Detect which cell encompasses the target text, then output its (x, y) center coordinate. 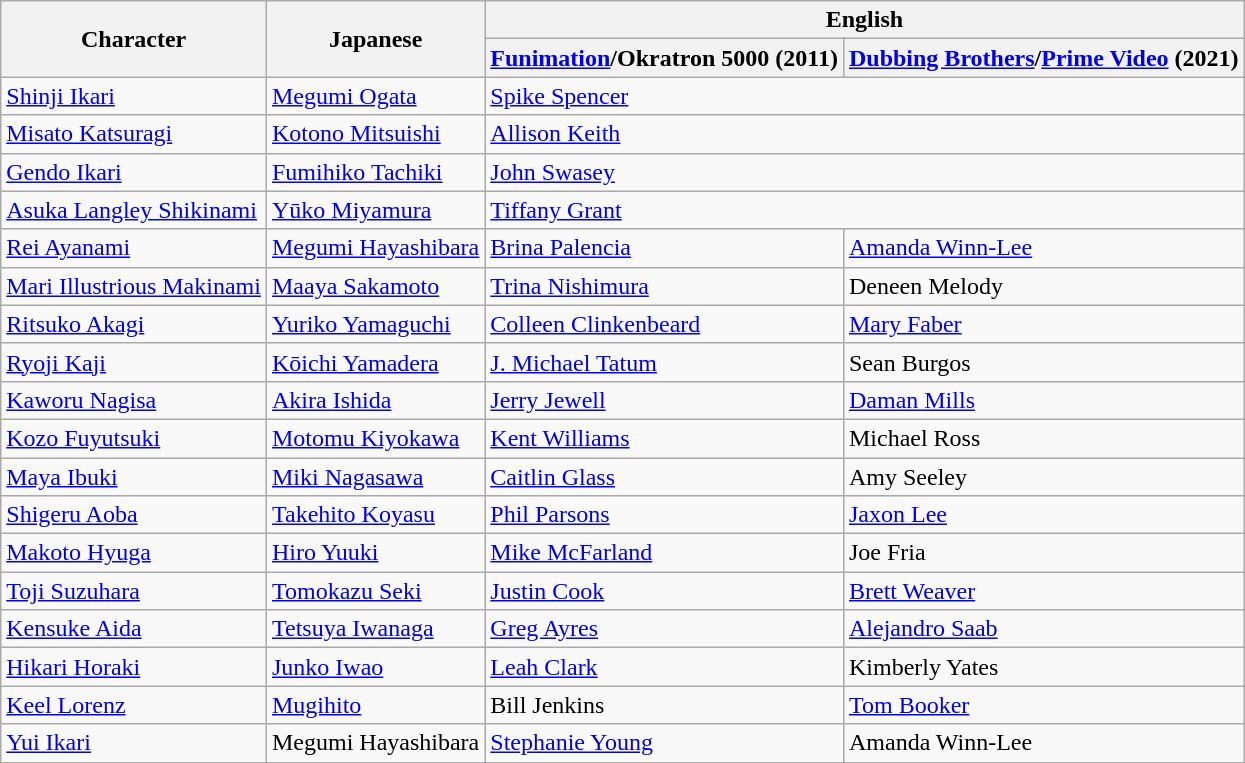
Yūko Miyamura (375, 210)
Jerry Jewell (664, 400)
Hiro Yuuki (375, 553)
Ryoji Kaji (134, 362)
Kozo Fuyutsuki (134, 438)
Kōichi Yamadera (375, 362)
English (864, 20)
Akira Ishida (375, 400)
Asuka Langley Shikinami (134, 210)
Mari Illustrious Makinami (134, 286)
Hikari Horaki (134, 667)
John Swasey (864, 172)
Phil Parsons (664, 515)
Daman Mills (1044, 400)
Leah Clark (664, 667)
Joe Fria (1044, 553)
Allison Keith (864, 134)
Junko Iwao (375, 667)
Ritsuko Akagi (134, 324)
Shigeru Aoba (134, 515)
Tomokazu Seki (375, 591)
Stephanie Young (664, 743)
Dubbing Brothers/Prime Video (2021) (1044, 58)
Toji Suzuhara (134, 591)
Megumi Ogata (375, 96)
Brina Palencia (664, 248)
Alejandro Saab (1044, 629)
Mary Faber (1044, 324)
Maya Ibuki (134, 477)
Colleen Clinkenbeard (664, 324)
Kensuke Aida (134, 629)
Mugihito (375, 705)
Kaworu Nagisa (134, 400)
Kimberly Yates (1044, 667)
Makoto Hyuga (134, 553)
Brett Weaver (1044, 591)
Spike Spencer (864, 96)
Character (134, 39)
Yuriko Yamaguchi (375, 324)
Kent Williams (664, 438)
Tetsuya Iwanaga (375, 629)
Takehito Koyasu (375, 515)
Trina Nishimura (664, 286)
J. Michael Tatum (664, 362)
Rei Ayanami (134, 248)
Motomu Kiyokawa (375, 438)
Funimation/Okratron 5000 (2011) (664, 58)
Fumihiko Tachiki (375, 172)
Bill Jenkins (664, 705)
Gendo Ikari (134, 172)
Kotono Mitsuishi (375, 134)
Shinji Ikari (134, 96)
Jaxon Lee (1044, 515)
Justin Cook (664, 591)
Keel Lorenz (134, 705)
Tom Booker (1044, 705)
Caitlin Glass (664, 477)
Japanese (375, 39)
Greg Ayres (664, 629)
Tiffany Grant (864, 210)
Amy Seeley (1044, 477)
Sean Burgos (1044, 362)
Michael Ross (1044, 438)
Deneen Melody (1044, 286)
Mike McFarland (664, 553)
Miki Nagasawa (375, 477)
Misato Katsuragi (134, 134)
Yui Ikari (134, 743)
Maaya Sakamoto (375, 286)
